Return the [X, Y] coordinate for the center point of the cell that contains the specified text.  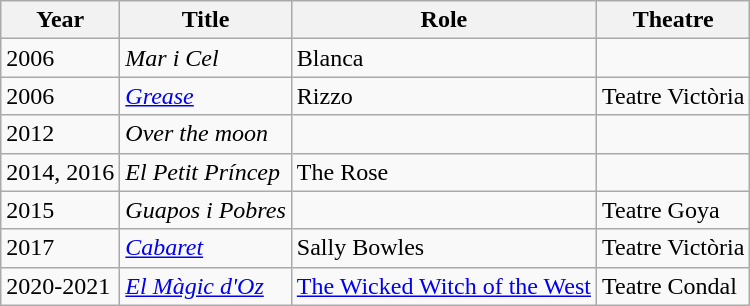
Blanca [444, 58]
Teatre Goya [672, 210]
Role [444, 20]
2015 [60, 210]
The Rose [444, 172]
2020-2021 [60, 286]
Teatre Condal [672, 286]
Theatre [672, 20]
Title [206, 20]
Mar i Cel [206, 58]
El Màgic d'Oz [206, 286]
El Petit Príncep [206, 172]
Over the moon [206, 134]
Sally Bowles [444, 248]
2014, 2016 [60, 172]
2017 [60, 248]
Guapos i Pobres [206, 210]
Rizzo [444, 96]
The Wicked Witch of the West [444, 286]
Cabaret [206, 248]
Grease [206, 96]
2012 [60, 134]
Year [60, 20]
